Find where the given text appears and provide that cell's center as [X, Y] coordinate. 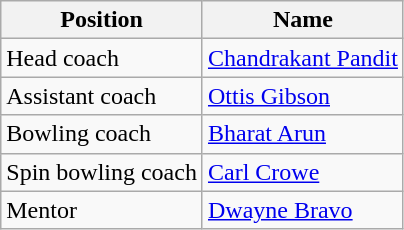
Head coach [102, 58]
Chandrakant Pandit [302, 58]
Bharat Arun [302, 134]
Position [102, 20]
Dwayne Bravo [302, 210]
Name [302, 20]
Assistant coach [102, 96]
Ottis Gibson [302, 96]
Mentor [102, 210]
Bowling coach [102, 134]
Carl Crowe [302, 172]
Spin bowling coach [102, 172]
